Detect which cell encompasses the target text, then output its [X, Y] center coordinate. 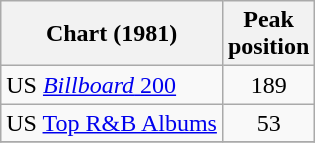
53 [268, 123]
Chart (1981) [112, 34]
US Top R&B Albums [112, 123]
US Billboard 200 [112, 85]
189 [268, 85]
Peakposition [268, 34]
